Capture the cell that displays the provided text and extract its (x, y) central coordinate. 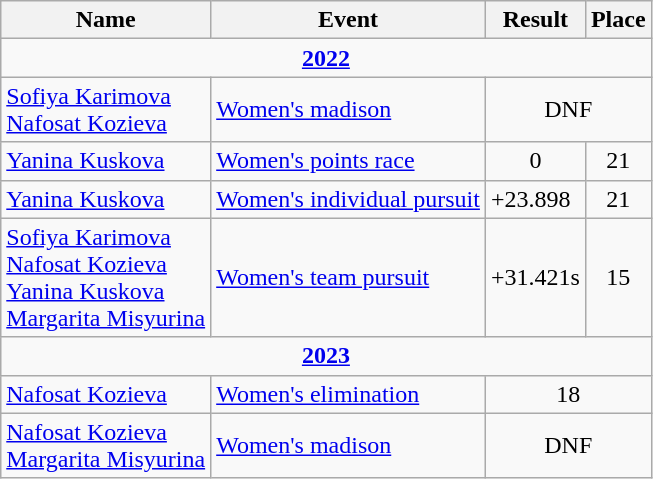
Women's team pursuit (348, 278)
Place (618, 20)
18 (568, 394)
Women's points race (348, 161)
Sofiya KarimovaNafosat KozievaYanina KuskovaMargarita Misyurina (106, 278)
+23.898 (535, 199)
Event (348, 20)
Sofiya KarimovaNafosat Kozieva (106, 110)
Nafosat Kozieva (106, 394)
Nafosat KozievaMargarita Misyurina (106, 446)
2022 (326, 58)
Name (106, 20)
Women's elimination (348, 394)
2023 (326, 356)
+31.421s (535, 278)
0 (535, 161)
Result (535, 20)
Women's individual pursuit (348, 199)
15 (618, 278)
